Return [X, Y] of the center of cell containing provided text 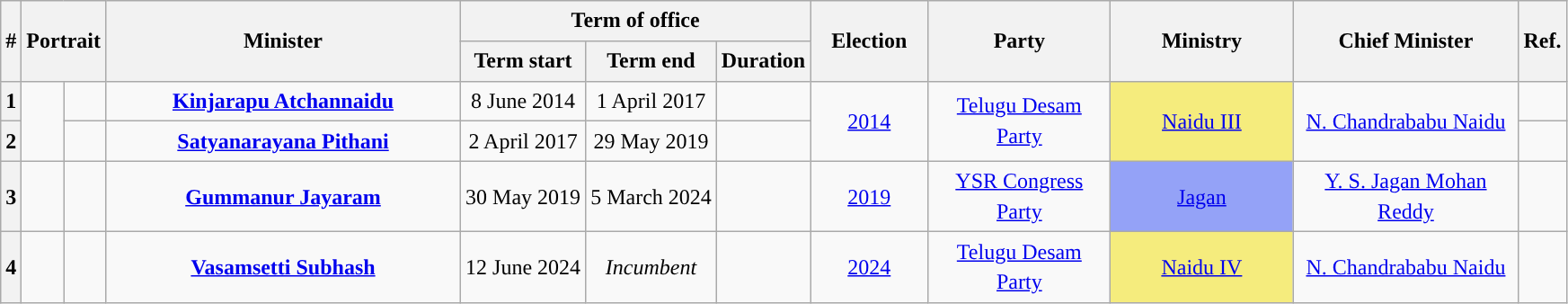
5 March 2024 [651, 196]
# [11, 41]
1 April 2017 [651, 101]
Chief Minister [1405, 41]
30 May 2019 [523, 196]
Term end [651, 61]
Term of office [636, 22]
Term start [523, 61]
2014 [870, 121]
3 [11, 196]
8 June 2014 [523, 101]
Gummanur Jayaram [282, 196]
Ministry [1202, 41]
Kinjarapu Atchannaidu [282, 101]
2 April 2017 [523, 142]
Naidu IV [1202, 267]
YSR Congress Party [1019, 196]
Party [1019, 41]
Jagan [1202, 196]
12 June 2024 [523, 267]
Minister [282, 41]
29 May 2019 [651, 142]
1 [11, 101]
2 [11, 142]
2024 [870, 267]
2019 [870, 196]
4 [11, 267]
Y. S. Jagan Mohan Reddy [1405, 196]
Incumbent [651, 267]
Naidu III [1202, 121]
Vasamsetti Subhash [282, 267]
Satyanarayana Pithani [282, 142]
Election [870, 41]
Ref. [1542, 41]
Portrait [64, 41]
Duration [763, 61]
